Scan for the cell matching the given text and deliver its [X, Y] coordinate at center. 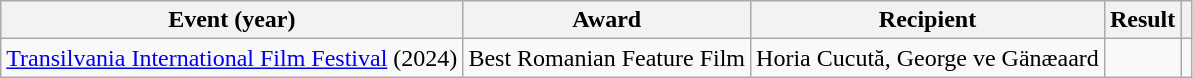
Result [1142, 20]
Best Romanian Feature Film [607, 58]
Recipient [928, 20]
Award [607, 20]
Horia Cucută, George ve Gänæaard [928, 58]
Transilvania International Film Festival (2024) [232, 58]
Event (year) [232, 20]
